Extract the [X, Y] coordinate from the center of the cell holding the provided text.  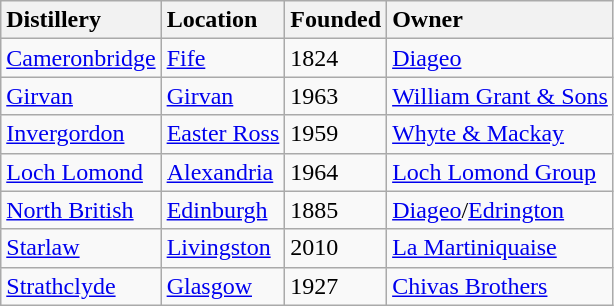
Founded [336, 20]
Cameronbridge [81, 58]
Glasgow [223, 286]
2010 [336, 248]
Diageo [500, 58]
1824 [336, 58]
Diageo/Edrington [500, 210]
Strathclyde [81, 286]
Livingston [223, 248]
Alexandria [223, 172]
Easter Ross [223, 134]
Invergordon [81, 134]
1963 [336, 96]
1959 [336, 134]
Edinburgh [223, 210]
Owner [500, 20]
Fife [223, 58]
Loch Lomond [81, 172]
Whyte & Mackay [500, 134]
1885 [336, 210]
North British [81, 210]
Location [223, 20]
Starlaw [81, 248]
1927 [336, 286]
Chivas Brothers [500, 286]
La Martiniquaise [500, 248]
Loch Lomond Group [500, 172]
Distillery [81, 20]
William Grant & Sons [500, 96]
1964 [336, 172]
